For the text-containing cell, return its midpoint in [X, Y] coordinate format. 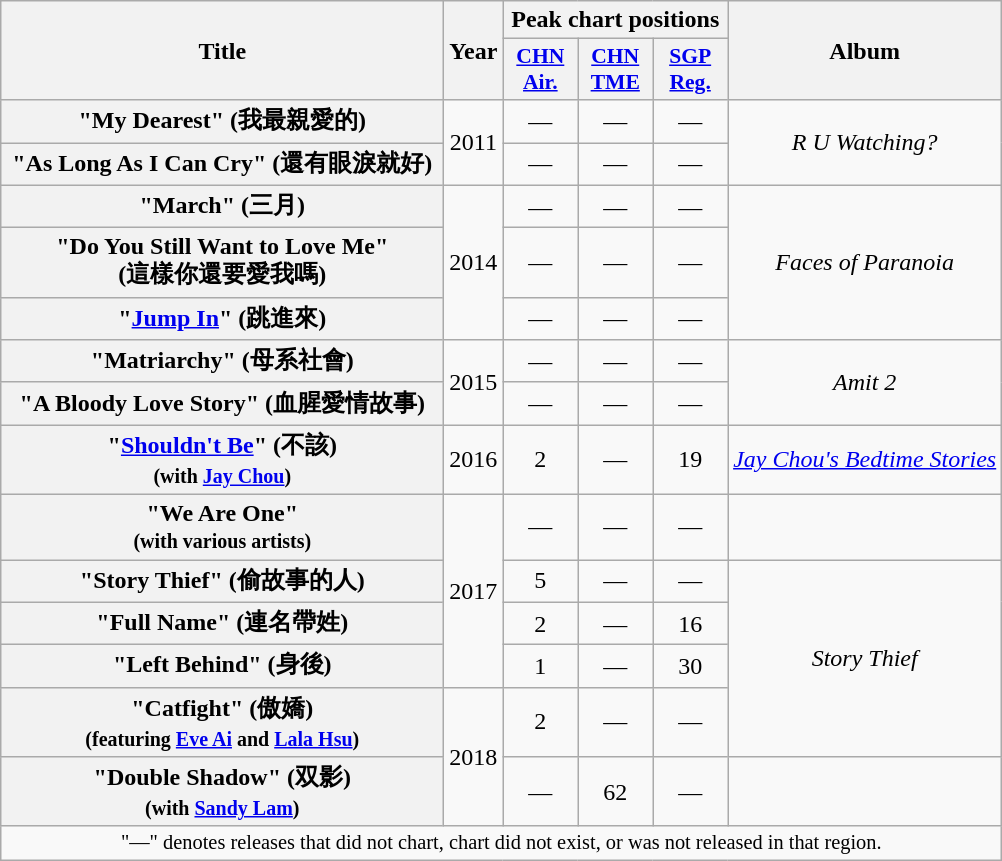
Album [865, 50]
"—" denotes releases that did not chart, chart did not exist, or was not released in that region. [502, 843]
2016 [474, 460]
"Shouldn't Be" (不該)(with Jay Chou) [222, 460]
SGP Reg. [690, 70]
R U Watching? [865, 142]
"Left Behind" (身後) [222, 666]
"Catfight" (傲嬌)(featuring Eve Ai and Lala Hsu) [222, 722]
Amit 2 [865, 382]
16 [690, 624]
5 [540, 582]
62 [616, 792]
"Full Name" (連名帶姓) [222, 624]
"We Are One"(with various artists) [222, 526]
"Do You Still Want to Love Me"(這樣你還要愛我嗎) [222, 263]
"A Bloody Love Story" (血腥愛情故事) [222, 404]
Jay Chou's Bedtime Stories [865, 460]
19 [690, 460]
CHN TME [616, 70]
Peak chart positions [616, 20]
30 [690, 666]
"Story Thief" (偷故事的人) [222, 582]
CHN Air. [540, 70]
"Jump In" (跳進來) [222, 318]
1 [540, 666]
"March" (三月) [222, 206]
"My Dearest" (我最親愛的) [222, 122]
2014 [474, 262]
"Double Shadow" (双影)(with Sandy Lam) [222, 792]
Story Thief [865, 658]
Title [222, 50]
2018 [474, 756]
Year [474, 50]
2011 [474, 142]
2015 [474, 382]
"Matriarchy" (母系社會) [222, 362]
2017 [474, 590]
Faces of Paranoia [865, 262]
"As Long As I Can Cry" (還有眼淚就好) [222, 164]
